Capture the cell that displays the provided text and extract its [x, y] central coordinate. 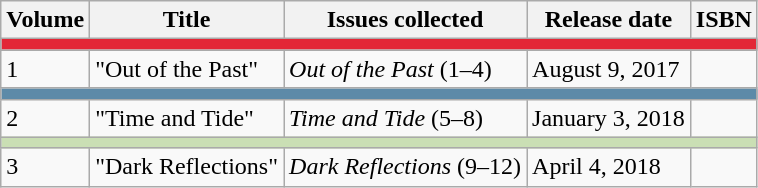
Title [187, 20]
Release date [609, 20]
ISBN [724, 20]
Issues collected [406, 20]
Volume [46, 20]
August 9, 2017 [609, 69]
Time and Tide (5–8) [406, 118]
2 [46, 118]
1 [46, 69]
3 [46, 167]
"Out of the Past" [187, 69]
Dark Reflections (9–12) [406, 167]
April 4, 2018 [609, 167]
"Time and Tide" [187, 118]
Out of the Past (1–4) [406, 69]
January 3, 2018 [609, 118]
"Dark Reflections" [187, 167]
